Locate the cell with the specified text and output its [X, Y] center coordinate. 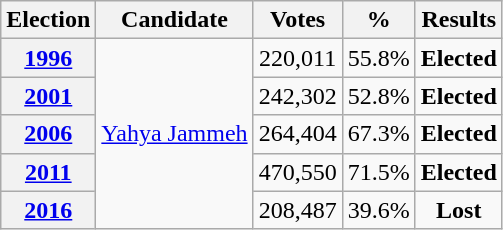
1996 [48, 58]
242,302 [298, 96]
Votes [298, 20]
Yahya Jammeh [174, 134]
39.6% [378, 210]
264,404 [298, 134]
67.3% [378, 134]
2011 [48, 172]
Candidate [174, 20]
Lost [458, 210]
55.8% [378, 58]
% [378, 20]
71.5% [378, 172]
Election [48, 20]
208,487 [298, 210]
220,011 [298, 58]
2016 [48, 210]
470,550 [298, 172]
2001 [48, 96]
52.8% [378, 96]
Results [458, 20]
2006 [48, 134]
